Identify which cell holds the provided text, then report its [X, Y] central coordinate. 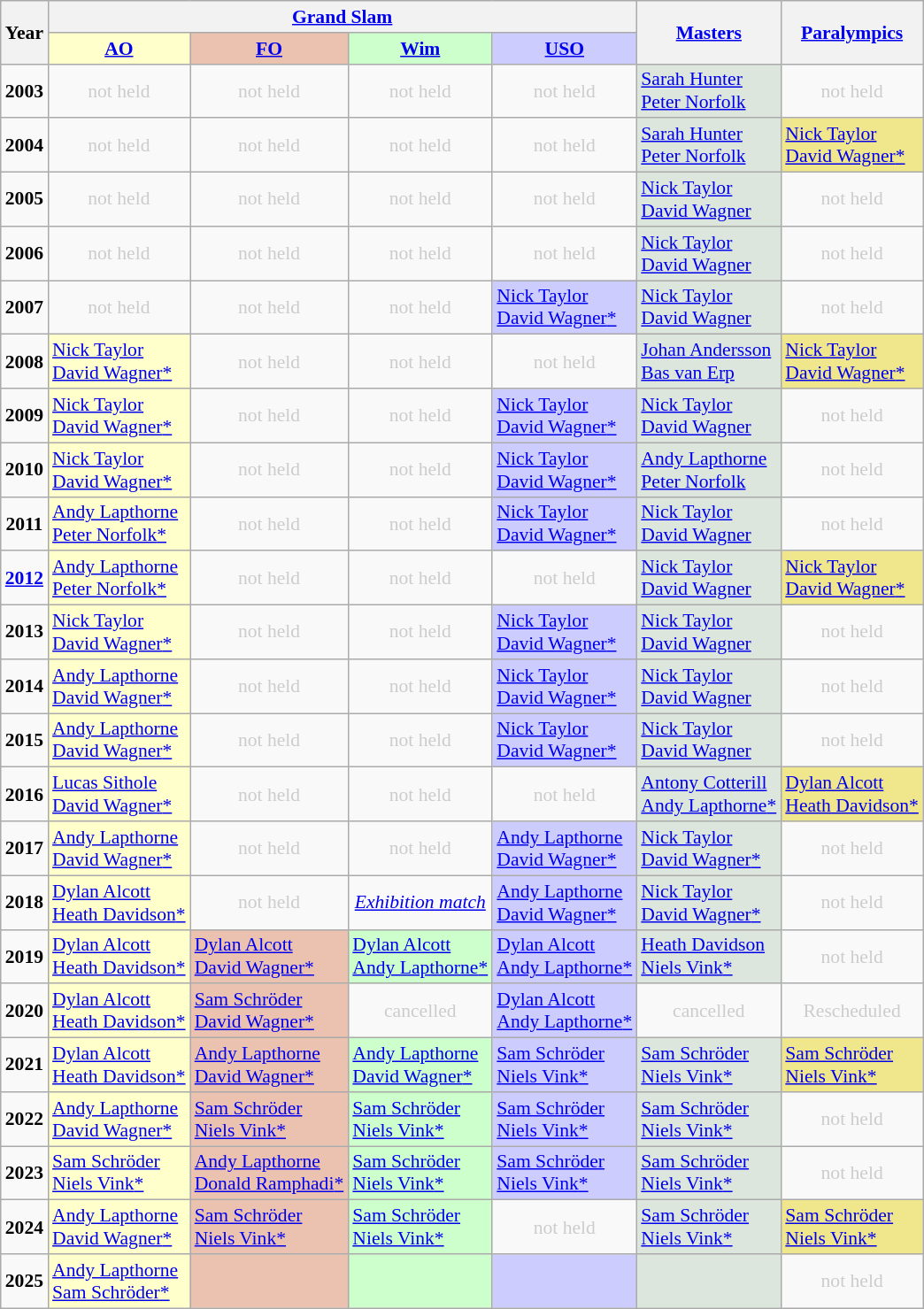
Paralympics [851, 32]
2008 [25, 361]
2013 [25, 632]
Antony Cotterill Andy Lapthorne* [708, 795]
2016 [25, 795]
2010 [25, 469]
Heath Davidson Niels Vink* [708, 956]
2022 [25, 1119]
USO [565, 49]
Andy Lapthorne Sam Schröder* [119, 1282]
2025 [25, 1282]
Lucas Sithole David Wagner* [119, 795]
Johan Andersson Bas van Erp [708, 361]
Rescheduled [851, 1011]
2017 [25, 848]
Masters [708, 32]
2021 [25, 1066]
Year [25, 32]
2023 [25, 1174]
Andy Lapthorne Peter Norfolk [708, 469]
2018 [25, 903]
FO [269, 49]
2006 [25, 253]
2012 [25, 579]
Andy Lapthorne Donald Ramphadi* [269, 1174]
2003 [25, 90]
2019 [25, 956]
Grand Slam [342, 17]
AO [119, 49]
Dylan Alcott David Wagner* [269, 956]
Sam Schröder David Wagner* [269, 1011]
2015 [25, 740]
2020 [25, 1011]
2011 [25, 524]
2014 [25, 687]
2007 [25, 308]
Exhibition match [420, 903]
2024 [25, 1227]
2009 [25, 416]
2005 [25, 200]
Wim [420, 49]
2004 [25, 145]
